Locate the cell with the specified text and output its [x, y] center coordinate. 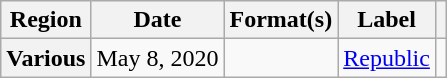
Republic [387, 58]
Label [387, 20]
Date [158, 20]
Various [46, 58]
May 8, 2020 [158, 58]
Region [46, 20]
Format(s) [281, 20]
